Locate the cell with the specified text and output its (X, Y) center coordinate. 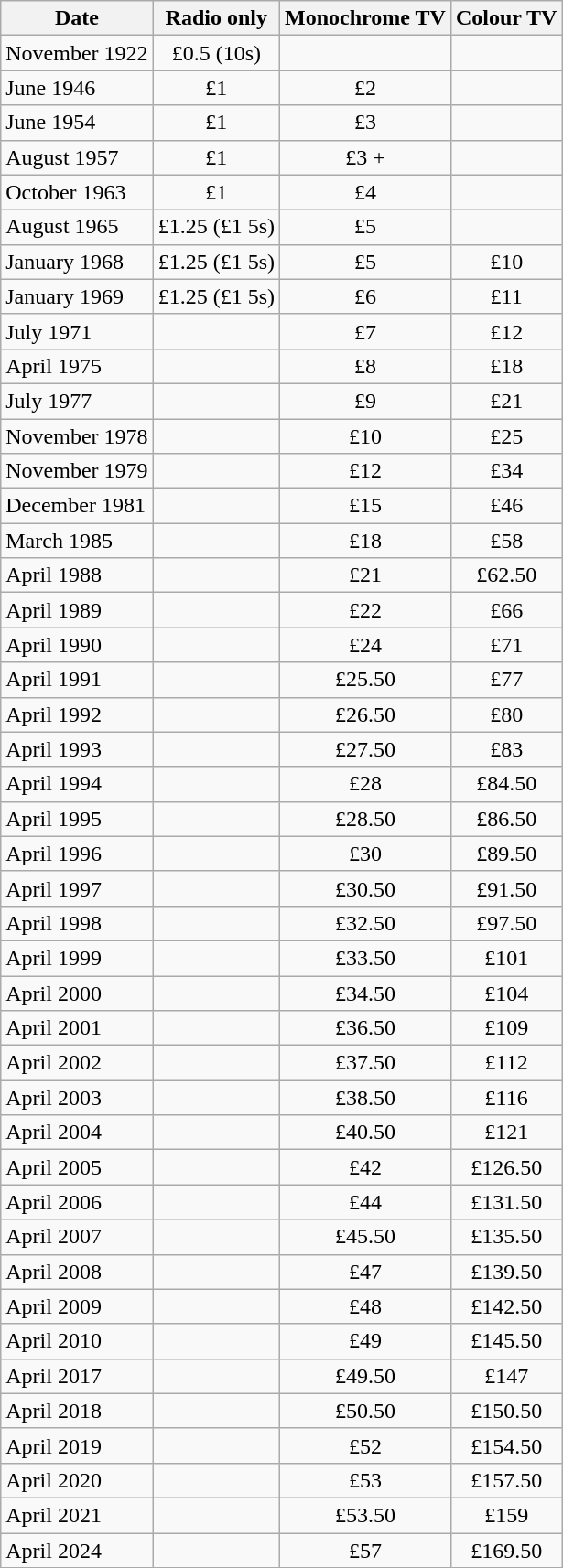
£50.50 (366, 1411)
April 2004 (77, 1133)
£36.50 (366, 1028)
Radio only (216, 18)
April 1997 (77, 888)
£30.50 (366, 888)
April 2000 (77, 993)
April 1989 (77, 610)
£8 (366, 366)
£169.50 (506, 1551)
April 2001 (77, 1028)
£53 (366, 1480)
£9 (366, 401)
£4 (366, 192)
£154.50 (506, 1445)
£145.50 (506, 1341)
April 2005 (77, 1167)
£3 (366, 123)
£33.50 (366, 958)
£86.50 (506, 819)
£40.50 (366, 1133)
£121 (506, 1133)
£58 (506, 541)
£25 (506, 436)
June 1946 (77, 88)
£131.50 (506, 1202)
Date (77, 18)
£91.50 (506, 888)
November 1979 (77, 471)
£104 (506, 993)
£30 (366, 854)
November 1922 (77, 53)
£101 (506, 958)
April 1992 (77, 714)
April 2003 (77, 1098)
April 2007 (77, 1237)
November 1978 (77, 436)
£32.50 (366, 923)
£53.50 (366, 1515)
April 1996 (77, 854)
Monochrome TV (366, 18)
£142.50 (506, 1306)
April 2009 (77, 1306)
£135.50 (506, 1237)
£25.50 (366, 680)
January 1968 (77, 262)
£27.50 (366, 749)
April 2019 (77, 1445)
£46 (506, 506)
£126.50 (506, 1167)
£28 (366, 784)
August 1957 (77, 157)
£24 (366, 645)
April 2017 (77, 1376)
April 1988 (77, 575)
December 1981 (77, 506)
£66 (506, 610)
£112 (506, 1063)
£15 (366, 506)
Colour TV (506, 18)
April 2002 (77, 1063)
April 2008 (77, 1272)
£77 (506, 680)
April 2010 (77, 1341)
£83 (506, 749)
£11 (506, 296)
January 1969 (77, 296)
April 2021 (77, 1515)
£97.50 (506, 923)
£38.50 (366, 1098)
£47 (366, 1272)
April 1991 (77, 680)
£52 (366, 1445)
£45.50 (366, 1237)
July 1977 (77, 401)
£7 (366, 331)
£42 (366, 1167)
£2 (366, 88)
£109 (506, 1028)
June 1954 (77, 123)
April 2018 (77, 1411)
April 1990 (77, 645)
£37.50 (366, 1063)
£84.50 (506, 784)
August 1965 (77, 227)
£150.50 (506, 1411)
£0.5 (10s) (216, 53)
£49 (366, 1341)
£157.50 (506, 1480)
£80 (506, 714)
£48 (366, 1306)
£71 (506, 645)
April 2024 (77, 1551)
£28.50 (366, 819)
April 1975 (77, 366)
July 1971 (77, 331)
April 1999 (77, 958)
April 1995 (77, 819)
£62.50 (506, 575)
£147 (506, 1376)
£26.50 (366, 714)
£34 (506, 471)
£34.50 (366, 993)
March 1985 (77, 541)
£57 (366, 1551)
£159 (506, 1515)
£44 (366, 1202)
April 1994 (77, 784)
April 1993 (77, 749)
April 2006 (77, 1202)
April 1998 (77, 923)
£89.50 (506, 854)
October 1963 (77, 192)
£6 (366, 296)
£49.50 (366, 1376)
April 2020 (77, 1480)
£139.50 (506, 1272)
£22 (366, 610)
£116 (506, 1098)
£3 + (366, 157)
